Locate the cell with the specified text and output its (x, y) center coordinate. 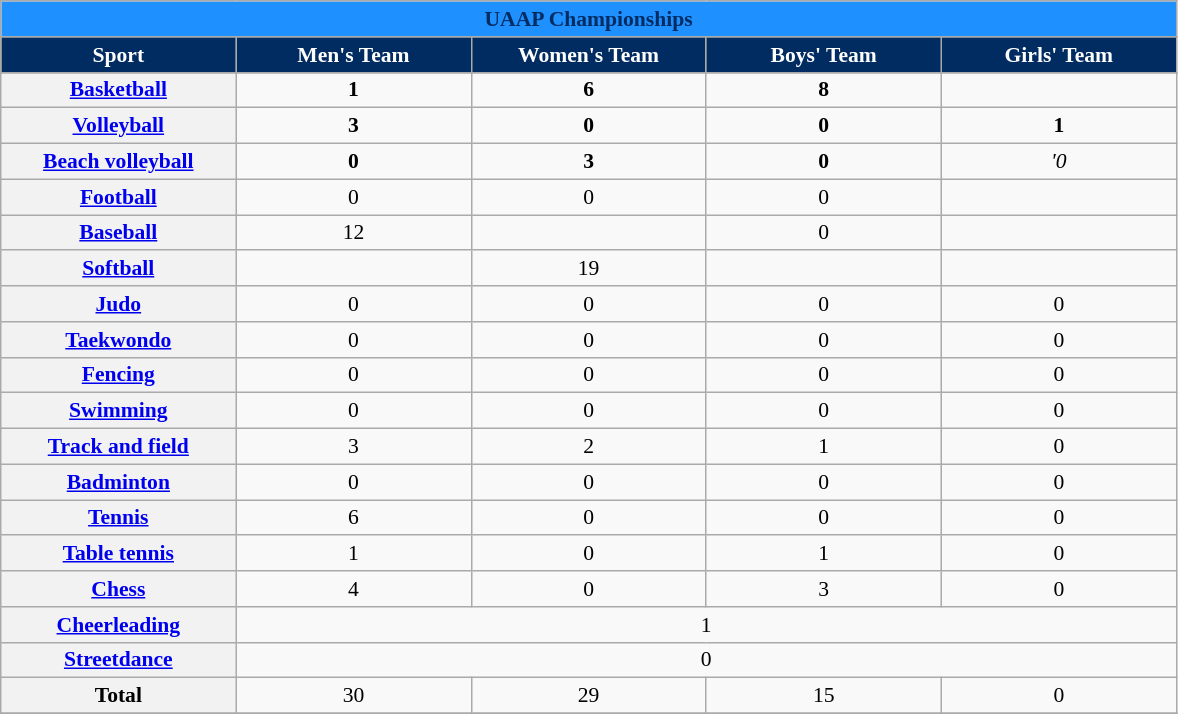
'0 (1058, 162)
Taekwondo (118, 340)
Chess (118, 589)
Sport (118, 55)
Swimming (118, 411)
30 (354, 696)
Track and field (118, 447)
Total (118, 696)
Judo (118, 304)
Men's Team (354, 55)
Badminton (118, 482)
Beach volleyball (118, 162)
Football (118, 197)
4 (354, 589)
Baseball (118, 233)
29 (588, 696)
Women's Team (588, 55)
19 (588, 269)
12 (354, 233)
Girls' Team (1058, 55)
Boys' Team (824, 55)
2 (588, 447)
Volleyball (118, 126)
Fencing (118, 375)
UAAP Championships (589, 19)
Softball (118, 269)
Streetdance (118, 660)
Cheerleading (118, 625)
8 (824, 90)
15 (824, 696)
Table tennis (118, 554)
Basketball (118, 90)
Tennis (118, 518)
